Find where the given text appears and provide that cell's center as [X, Y] coordinate. 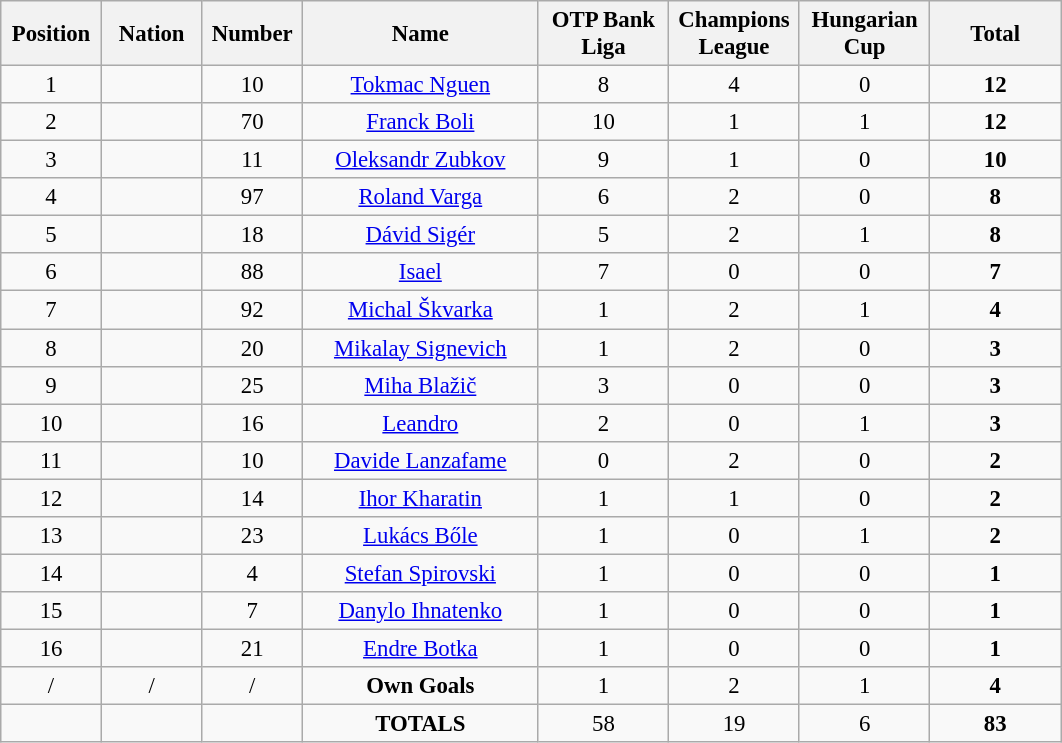
Own Goals [421, 686]
Leandro [421, 423]
Name [421, 34]
Michal Škvarka [421, 310]
70 [252, 122]
Tokmac Nguen [421, 85]
58 [604, 724]
13 [52, 536]
83 [996, 724]
Miha Blažič [421, 385]
19 [734, 724]
15 [52, 611]
20 [252, 348]
OTP Bank Liga [604, 34]
Oleksandr Zubkov [421, 160]
21 [252, 648]
Hungarian Cup [864, 34]
18 [252, 235]
23 [252, 536]
TOTALS [421, 724]
Number [252, 34]
Total [996, 34]
Davide Lanzafame [421, 460]
Endre Botka [421, 648]
92 [252, 310]
Franck Boli [421, 122]
Isael [421, 273]
Roland Varga [421, 197]
97 [252, 197]
Stefan Spirovski [421, 573]
Danylo Ihnatenko [421, 611]
Mikalay Signevich [421, 348]
Ihor Kharatin [421, 498]
Nation [152, 34]
Position [52, 34]
88 [252, 273]
Champions League [734, 34]
Dávid Sigér [421, 235]
Lukács Bőle [421, 536]
25 [252, 385]
